Identify which cell holds the provided text, then report its [x, y] central coordinate. 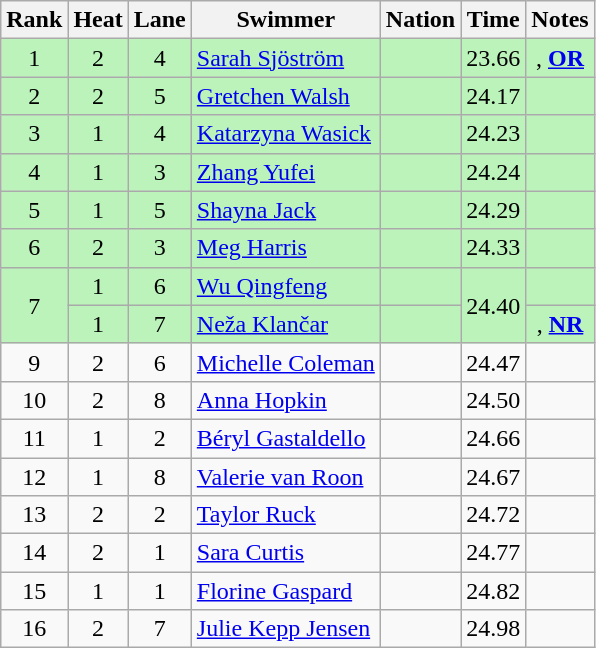
24.66 [494, 438]
14 [34, 553]
Gretchen Walsh [286, 96]
24.40 [494, 305]
24.77 [494, 553]
Béryl Gastaldello [286, 438]
Sara Curtis [286, 553]
24.72 [494, 515]
24.50 [494, 400]
Katarzyna Wasick [286, 134]
Time [494, 20]
13 [34, 515]
24.82 [494, 591]
15 [34, 591]
Sarah Sjöström [286, 58]
Valerie van Roon [286, 477]
23.66 [494, 58]
Heat [98, 20]
24.33 [494, 248]
24.23 [494, 134]
12 [34, 477]
Julie Kepp Jensen [286, 629]
, NR [560, 324]
Lane [160, 20]
24.47 [494, 362]
Shayna Jack [286, 210]
Michelle Coleman [286, 362]
24.67 [494, 477]
Taylor Ruck [286, 515]
10 [34, 400]
Meg Harris [286, 248]
16 [34, 629]
Nation [420, 20]
24.29 [494, 210]
Rank [34, 20]
24.17 [494, 96]
, OR [560, 58]
Anna Hopkin [286, 400]
Swimmer [286, 20]
24.98 [494, 629]
Neža Klančar [286, 324]
24.24 [494, 172]
Zhang Yufei [286, 172]
Notes [560, 20]
Wu Qingfeng [286, 286]
9 [34, 362]
Florine Gaspard [286, 591]
11 [34, 438]
